Find where the given text appears and provide that cell's center as [X, Y] coordinate. 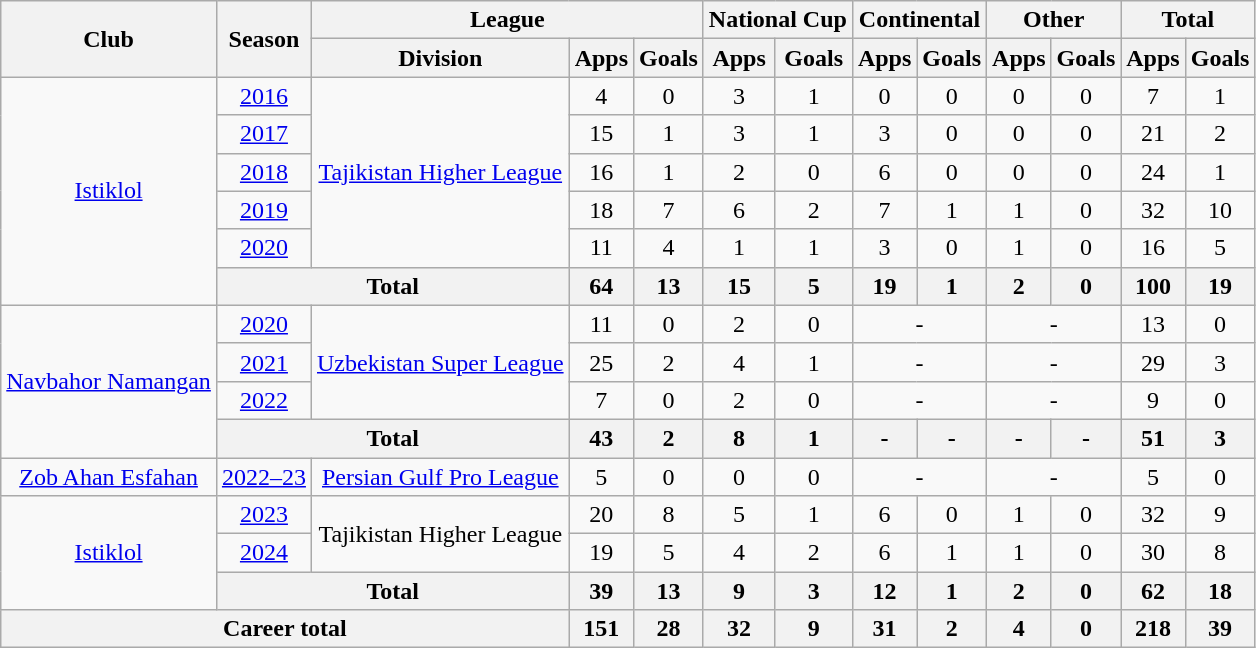
National Cup [778, 20]
62 [1153, 591]
2018 [264, 172]
218 [1153, 629]
21 [1153, 134]
10 [1220, 210]
Continental [919, 20]
51 [1153, 438]
2016 [264, 96]
Persian Gulf Pro League [440, 477]
43 [601, 438]
League [507, 20]
100 [1153, 286]
Navbahor Namangan [109, 381]
Club [109, 39]
2022 [264, 400]
Career total [285, 629]
20 [601, 515]
2021 [264, 362]
2023 [264, 515]
Division [440, 58]
29 [1153, 362]
24 [1153, 172]
Other [1054, 20]
Zob Ahan Esfahan [109, 477]
25 [601, 362]
2024 [264, 553]
2019 [264, 210]
2017 [264, 134]
30 [1153, 553]
Uzbekistan Super League [440, 362]
12 [884, 591]
31 [884, 629]
2022–23 [264, 477]
151 [601, 629]
64 [601, 286]
28 [669, 629]
Season [264, 39]
